Return the (x, y) coordinate for the center point of the cell that contains the specified text.  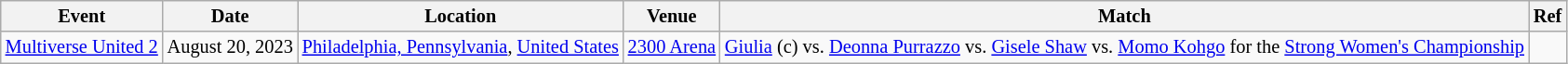
August 20, 2023 (231, 47)
Event (82, 16)
Giulia (c) vs. Deonna Purrazzo vs. Gisele Shaw vs. Momo Kohgo for the Strong Women's Championship (1124, 47)
Multiverse United 2 (82, 47)
Date (231, 16)
Venue (672, 16)
Philadelphia, Pennsylvania, United States (461, 47)
Location (461, 16)
2300 Arena (672, 47)
Match (1124, 16)
Ref (1548, 16)
